For the text-containing cell, return its midpoint in (X, Y) coordinate format. 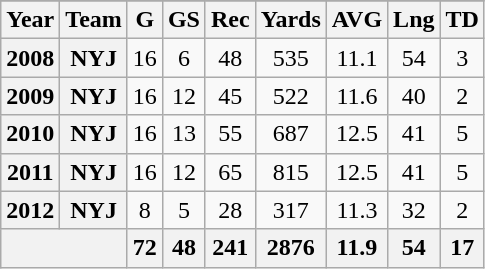
815 (290, 172)
2876 (290, 248)
2010 (30, 134)
AVG (356, 20)
28 (230, 210)
40 (414, 96)
3 (462, 58)
522 (290, 96)
G (144, 20)
2009 (30, 96)
11.6 (356, 96)
13 (184, 134)
45 (230, 96)
535 (290, 58)
72 (144, 248)
2012 (30, 210)
687 (290, 134)
GS (184, 20)
TD (462, 20)
Lng (414, 20)
11.3 (356, 210)
55 (230, 134)
Rec (230, 20)
Team (94, 20)
Yards (290, 20)
11.1 (356, 58)
Year (30, 20)
2008 (30, 58)
65 (230, 172)
11.9 (356, 248)
17 (462, 248)
32 (414, 210)
6 (184, 58)
2011 (30, 172)
8 (144, 210)
241 (230, 248)
317 (290, 210)
